From the cell containing the given text, extract its center point as [X, Y] coordinate. 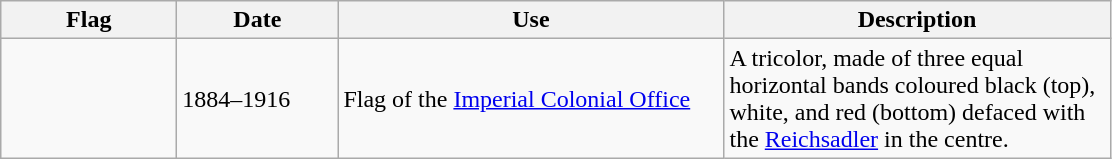
Date [258, 20]
Description [917, 20]
A tricolor, made of three equal horizontal bands coloured black (top), white, and red (bottom) defaced with the Reichsadler in the centre. [917, 98]
Flag of the Imperial Colonial Office [531, 98]
1884–1916 [258, 98]
Use [531, 20]
Flag [89, 20]
